Search for the cell housing the specified text and yield its [x, y] center coordinate. 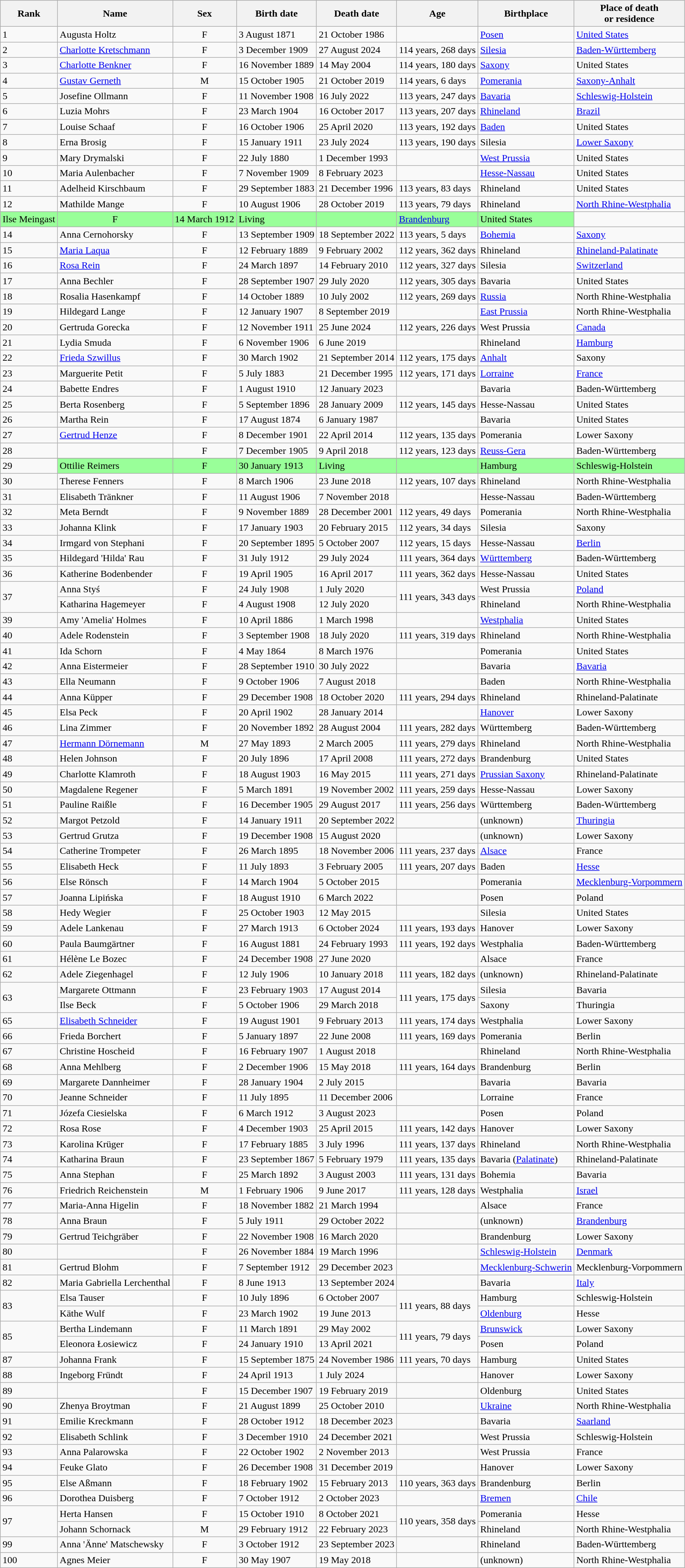
Gertruda Gorecka [115, 327]
26 March 1895 [277, 851]
91 [29, 1421]
9 [29, 157]
16 April 2017 [356, 574]
28 September 1907 [277, 281]
10 [29, 173]
Hermann Dörnemann [115, 743]
26 [29, 419]
110 years, 358 days [437, 1521]
29 September 1883 [277, 188]
Agnes Meier [115, 1560]
68 [29, 1067]
6 November 1906 [277, 343]
Elisabeth Schneider [115, 1021]
29 March 2018 [356, 1005]
15 January 1911 [277, 142]
80 [29, 1252]
11 [29, 188]
Anna Stephan [115, 1174]
3 October 1912 [277, 1545]
30 March 1902 [277, 358]
17 January 1903 [277, 528]
112 years, 362 days [437, 250]
Birth date [277, 14]
Erna Brosig [115, 142]
Bremen [526, 1498]
Elisabeth Heck [115, 866]
Hélène Le Bozec [115, 959]
59 [29, 928]
Adelheid Kirschbaum [115, 188]
22 June 2008 [356, 1036]
15 May 2018 [356, 1067]
21 September 2014 [356, 358]
90 [29, 1406]
Friedrich Reichenstein [115, 1190]
112 years, 34 days [437, 528]
16 May 2015 [356, 774]
13 April 2021 [356, 1344]
28 September 1910 [277, 666]
49 [29, 774]
24 December 1908 [277, 959]
4 August 1908 [277, 604]
29 July 2020 [356, 281]
21 August 1899 [277, 1406]
76 [29, 1190]
18 September 2022 [356, 235]
5 [29, 96]
Rosa Rein [115, 266]
16 March 2020 [356, 1236]
6 March 1912 [277, 1113]
58 [29, 913]
62 [29, 974]
69 [29, 1082]
89 [29, 1390]
6 March 2022 [356, 897]
52 [29, 820]
18 December 2023 [356, 1421]
4 May 1864 [277, 651]
24 [29, 389]
Bavaria (Palatinate) [526, 1159]
19 June 2013 [356, 1313]
Maria Laqua [115, 250]
112 years, 145 days [437, 404]
27 [29, 435]
29 February 1912 [277, 1529]
15 [29, 250]
1 March 1998 [356, 620]
113 years, 83 days [437, 188]
Adele Ziegenhagel [115, 974]
Sex [205, 14]
17 August 2014 [356, 990]
5 July 1883 [277, 373]
Gertrud Teichgräber [115, 1236]
23 September 2023 [356, 1545]
14 [29, 235]
6 October 2007 [356, 1298]
29 July 2024 [356, 558]
112 years, 49 days [437, 512]
Maria-Anna Higelin [115, 1206]
8 March 1906 [277, 481]
25 June 2024 [356, 327]
Gertrud Grutza [115, 836]
25 [29, 404]
5 October 2015 [356, 882]
Saarland [630, 1421]
24 February 1993 [356, 944]
Anhalt [526, 358]
Luzia Mohrs [115, 111]
70 [29, 1098]
Feuke Glato [115, 1468]
18 August 1910 [277, 897]
111 years, 131 days [437, 1174]
2 December 1906 [277, 1067]
Jeanne Schneider [115, 1098]
3 December 1910 [277, 1437]
11 July 1893 [277, 866]
24 July 1908 [277, 589]
Canada [630, 327]
12 November 1911 [277, 327]
7 November 2018 [356, 497]
22 July 1880 [277, 157]
Bertha Lindemann [115, 1329]
Pauline Raißle [115, 805]
21 December 1995 [356, 373]
82 [29, 1283]
28 December 2001 [356, 512]
23 September 1867 [277, 1159]
Louise Schaaf [115, 127]
12 January 1907 [277, 312]
Elisabeth Tränkner [115, 497]
Martha Rein [115, 419]
9 April 2018 [356, 451]
19 December 1908 [277, 836]
111 years, 193 days [437, 928]
Lydia Smuda [115, 343]
6 October 2024 [356, 928]
1 July 2024 [356, 1375]
30 July 2022 [356, 666]
Anna Küpper [115, 697]
16 October 1906 [277, 127]
18 July 2020 [356, 635]
111 years, 164 days [437, 1067]
24 April 1913 [277, 1375]
21 October 1986 [356, 34]
22 October 1902 [277, 1452]
14 March 1904 [277, 882]
25 April 2015 [356, 1128]
6 January 1987 [356, 419]
Joanna Lipińska [115, 897]
20 September 2022 [356, 820]
Dorothea Duisberg [115, 1498]
111 years, 294 days [437, 697]
42 [29, 666]
Anna Styś [115, 589]
114 years, 180 days [437, 65]
23 March 1902 [277, 1313]
75 [29, 1174]
111 years, 88 days [437, 1306]
16 February 1907 [277, 1051]
5 March 1891 [277, 789]
43 [29, 681]
9 October 1906 [277, 681]
95 [29, 1483]
111 years, 282 days [437, 728]
111 years, 169 days [437, 1036]
87 [29, 1360]
Saxony-Anhalt [630, 81]
11 November 1908 [277, 96]
67 [29, 1051]
Maria Gabriella Lerchenthal [115, 1283]
3 August 2003 [356, 1174]
3 February 2005 [356, 866]
30 [29, 481]
Zhenya Broytman [115, 1406]
10 August 1906 [277, 204]
8 [29, 142]
112 years, 171 days [437, 373]
47 [29, 743]
Lina Zimmer [115, 728]
Birthplace [526, 14]
24 December 2021 [356, 1437]
Anna Mehlberg [115, 1067]
93 [29, 1452]
112 years, 123 days [437, 451]
111 years, 364 days [437, 558]
15 September 1875 [277, 1360]
15 October 1905 [277, 81]
112 years, 305 days [437, 281]
Frieda Szwillus [115, 358]
Johanna Klink [115, 528]
25 October 2010 [356, 1406]
23 [29, 373]
1 August 2018 [356, 1051]
18 August 1903 [277, 774]
Mecklenburg-Schwerin [526, 1267]
3 December 1909 [277, 50]
30 May 1907 [277, 1560]
111 years, 279 days [437, 743]
110 years, 363 days [437, 1483]
21 [29, 343]
5 January 1897 [277, 1036]
20 July 1896 [277, 759]
94 [29, 1468]
Anna Eistermeier [115, 666]
Place of death or residence [630, 14]
111 years, 362 days [437, 574]
4 December 1903 [277, 1128]
Anna Bechler [115, 281]
7 September 1912 [277, 1267]
7 [29, 127]
61 [29, 959]
Else Rönsch [115, 882]
40 [29, 635]
112 years, 135 days [437, 435]
2 October 2023 [356, 1498]
113 years, 247 days [437, 96]
11 March 1891 [277, 1329]
17 [29, 281]
111 years, 175 days [437, 998]
1 July 2020 [356, 589]
111 years, 182 days [437, 974]
1 August 1910 [277, 389]
22 April 2014 [356, 435]
27 May 1893 [277, 743]
8 June 1913 [277, 1283]
10 July 2002 [356, 296]
2 July 2015 [356, 1082]
31 [29, 497]
Józefa Ciesielska [115, 1113]
10 July 1896 [277, 1298]
Death date [356, 14]
15 December 1907 [277, 1390]
53 [29, 836]
46 [29, 728]
Ilse Meingast [29, 219]
99 [29, 1545]
81 [29, 1267]
26 December 1908 [277, 1468]
Anna Braun [115, 1221]
5 February 1979 [356, 1159]
Ingeborg Fründt [115, 1375]
37 [29, 597]
29 August 2017 [356, 805]
19 April 1905 [277, 574]
Else Aßmann [115, 1483]
50 [29, 789]
Magdalene Regener [115, 789]
51 [29, 805]
71 [29, 1113]
72 [29, 1128]
Ukraine [526, 1406]
5 October 2007 [356, 543]
113 years, 192 days [437, 127]
3 September 1908 [277, 635]
Anna 'Änne' Matschewsky [115, 1545]
Chile [630, 1498]
13 September 2024 [356, 1283]
66 [29, 1036]
29 October 2022 [356, 1221]
Katherine Bodenbender [115, 574]
Berta Rosenberg [115, 404]
Karolina Krüger [115, 1144]
Hildegard 'Hilda' Rau [115, 558]
112 years, 327 days [437, 266]
Herta Hansen [115, 1514]
Prussian Saxony [526, 774]
35 [29, 558]
111 years, 272 days [437, 759]
Irmgard von Stephani [115, 543]
Augusta Holtz [115, 34]
Mary Drymalski [115, 157]
Meta Berndt [115, 512]
6 June 2019 [356, 343]
25 March 1892 [277, 1174]
29 [29, 466]
7 November 1909 [277, 173]
9 February 2002 [356, 250]
3 August 2023 [356, 1113]
97 [29, 1521]
3 [29, 65]
3 August 1871 [277, 34]
15 February 2013 [356, 1483]
28 [29, 451]
Ilse Beck [115, 1005]
Elisabeth Schlink [115, 1437]
111 years, 319 days [437, 635]
Russia [526, 296]
21 December 1996 [356, 188]
20 April 1902 [277, 713]
39 [29, 620]
14 October 1889 [277, 296]
1 February 1906 [277, 1190]
Josefine Ollmann [115, 96]
111 years, 259 days [437, 789]
73 [29, 1144]
25 October 1903 [277, 913]
28 January 2009 [356, 404]
7 October 1912 [277, 1498]
24 November 1986 [356, 1360]
Elsa Tauser [115, 1298]
23 June 2018 [356, 481]
20 September 1895 [277, 543]
1 December 1993 [356, 157]
Elsa Peck [115, 713]
Käthe Wulf [115, 1313]
112 years, 269 days [437, 296]
114 years, 6 days [437, 81]
Gustav Gerneth [115, 81]
17 April 2008 [356, 759]
8 October 2021 [356, 1514]
8 December 1901 [277, 435]
11 December 2006 [356, 1098]
77 [29, 1206]
Margarete Dannheimer [115, 1082]
15 August 2020 [356, 836]
16 August 1881 [277, 944]
111 years, 142 days [437, 1128]
9 February 2013 [356, 1021]
11 July 1895 [277, 1098]
56 [29, 882]
Israel [630, 1190]
Gertrud Henze [115, 435]
12 July 2020 [356, 604]
112 years, 175 days [437, 358]
111 years, 128 days [437, 1190]
28 January 1904 [277, 1082]
18 November 1882 [277, 1206]
60 [29, 944]
114 years, 268 days [437, 50]
20 February 2015 [356, 528]
7 December 1905 [277, 451]
Catherine Trompeter [115, 851]
Hedy Wegier [115, 913]
Charlotte Kretschmann [115, 50]
9 June 2017 [356, 1190]
Babette Endres [115, 389]
113 years, 207 days [437, 111]
17 February 1885 [277, 1144]
Rosalia Hasenkampf [115, 296]
Ottilie Reimers [115, 466]
10 January 2018 [356, 974]
Anna Cernohorsky [115, 235]
19 March 1996 [356, 1252]
111 years, 256 days [437, 805]
31 December 2019 [356, 1468]
48 [29, 759]
16 December 1905 [277, 805]
Brunswick [526, 1329]
6 [29, 111]
30 January 1913 [277, 466]
29 December 2023 [356, 1267]
113 years, 79 days [437, 204]
23 July 2024 [356, 142]
22 November 1908 [277, 1236]
Age [437, 14]
111 years, 207 days [437, 866]
Johann Schornack [115, 1529]
1 [29, 34]
23 February 1903 [277, 990]
Margarete Ottmann [115, 990]
5 September 1896 [277, 404]
16 July 2022 [356, 96]
111 years, 79 days [437, 1336]
112 years, 107 days [437, 481]
31 July 1912 [277, 558]
96 [29, 1498]
Margot Petzold [115, 820]
19 August 1901 [277, 1021]
16 November 1889 [277, 65]
Christine Hoscheid [115, 1051]
111 years, 137 days [437, 1144]
111 years, 70 days [437, 1360]
17 August 1874 [277, 419]
113 years, 190 days [437, 142]
111 years, 174 days [437, 1021]
36 [29, 574]
113 years, 5 days [437, 235]
18 February 1902 [277, 1483]
Gertrud Blohm [115, 1267]
Adele Lankenau [115, 928]
16 October 2017 [356, 111]
27 August 2024 [356, 50]
55 [29, 866]
Katharina Hagemeyer [115, 604]
20 November 1892 [277, 728]
Katharina Braun [115, 1159]
100 [29, 1560]
29 May 2002 [356, 1329]
2 [29, 50]
12 February 1889 [277, 250]
22 [29, 358]
19 February 2019 [356, 1390]
28 October 2019 [356, 204]
Brazil [630, 111]
19 [29, 312]
24 January 1910 [277, 1344]
18 November 2006 [356, 851]
63 [29, 998]
14 January 1911 [277, 820]
Italy [630, 1283]
44 [29, 697]
12 January 2023 [356, 389]
34 [29, 543]
111 years, 271 days [437, 774]
9 November 1889 [277, 512]
Maria Aulenbacher [115, 173]
East Prussia [526, 312]
Hildegard Lange [115, 312]
Eleonora Łosiewicz [115, 1344]
Adele Rodenstein [115, 635]
32 [29, 512]
Reuss-Gera [526, 451]
Emilie Kreckmann [115, 1421]
11 August 1906 [277, 497]
Ella Neumann [115, 681]
54 [29, 851]
Ida Schorn [115, 651]
Frieda Borchert [115, 1036]
5 October 1906 [277, 1005]
65 [29, 1021]
12 May 2015 [356, 913]
Anna Palarowska [115, 1452]
12 [29, 204]
111 years, 343 days [437, 597]
Amy 'Amelia' Holmes [115, 620]
Johanna Frank [115, 1360]
Rank [29, 14]
33 [29, 528]
18 October 2020 [356, 697]
16 [29, 266]
19 May 2018 [356, 1560]
85 [29, 1336]
18 [29, 296]
74 [29, 1159]
2 November 2013 [356, 1452]
Denmark [630, 1252]
27 June 2020 [356, 959]
19 November 2002 [356, 789]
8 September 2019 [356, 312]
23 March 1904 [277, 111]
Mathilde Mange [115, 204]
112 years, 226 days [437, 327]
26 November 1884 [277, 1252]
21 March 1994 [356, 1206]
29 December 1908 [277, 697]
Charlotte Benkner [115, 65]
111 years, 237 days [437, 851]
Marguerite Petit [115, 373]
13 September 1909 [277, 235]
111 years, 192 days [437, 944]
78 [29, 1221]
28 August 2004 [356, 728]
Charlotte Klamroth [115, 774]
4 [29, 81]
21 October 2019 [356, 81]
28 January 2014 [356, 713]
Paula Baumgärtner [115, 944]
111 years, 135 days [437, 1159]
25 April 2020 [356, 127]
2 March 2005 [356, 743]
79 [29, 1236]
92 [29, 1437]
Name [115, 14]
83 [29, 1306]
28 October 1912 [277, 1421]
3 July 1996 [356, 1144]
Switzerland [630, 266]
7 August 2018 [356, 681]
Rosa Rose [115, 1128]
15 October 1910 [277, 1514]
22 February 2023 [356, 1529]
14 May 2004 [356, 65]
45 [29, 713]
24 March 1897 [277, 266]
Therese Fenners [115, 481]
8 March 1976 [356, 651]
112 years, 15 days [437, 543]
Helen Johnson [115, 759]
10 April 1886 [277, 620]
14 February 2010 [356, 266]
5 July 1911 [277, 1221]
27 March 1913 [277, 928]
14 March 1912 [205, 219]
57 [29, 897]
8 February 2023 [356, 173]
12 July 1906 [277, 974]
41 [29, 651]
20 [29, 327]
88 [29, 1375]
